Determine the (X, Y) coordinate at the center of the cell enclosing the given text.  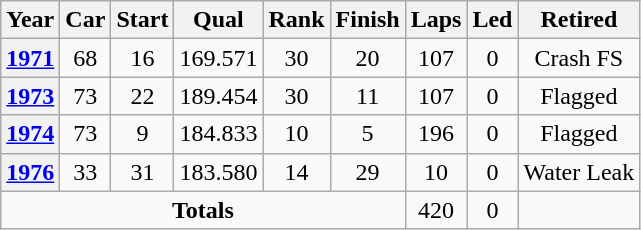
29 (368, 172)
1976 (30, 172)
420 (436, 210)
189.454 (218, 96)
Laps (436, 20)
9 (142, 134)
1974 (30, 134)
Led (492, 20)
184.833 (218, 134)
Year (30, 20)
Start (142, 20)
Water Leak (579, 172)
Crash FS (579, 58)
14 (296, 172)
183.580 (218, 172)
33 (86, 172)
11 (368, 96)
68 (86, 58)
Qual (218, 20)
Retired (579, 20)
Totals (203, 210)
1973 (30, 96)
16 (142, 58)
169.571 (218, 58)
Car (86, 20)
Finish (368, 20)
22 (142, 96)
31 (142, 172)
20 (368, 58)
196 (436, 134)
5 (368, 134)
1971 (30, 58)
Rank (296, 20)
